Provide the (x, y) coordinate of the cell's center where the given text is located.  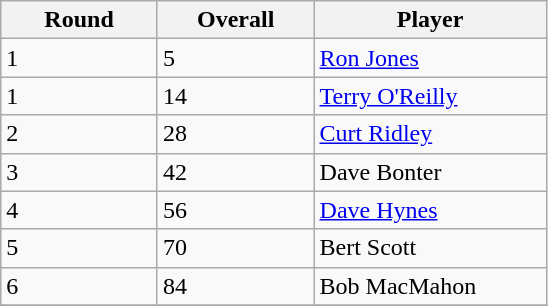
42 (236, 172)
Player (430, 20)
Dave Bonter (430, 172)
Bob MacMahon (430, 286)
70 (236, 248)
Curt Ridley (430, 134)
3 (80, 172)
Ron Jones (430, 58)
Dave Hynes (430, 210)
Overall (236, 20)
Bert Scott (430, 248)
Round (80, 20)
6 (80, 286)
84 (236, 286)
2 (80, 134)
56 (236, 210)
Terry O'Reilly (430, 96)
14 (236, 96)
4 (80, 210)
28 (236, 134)
